Pinpoint the cell where the given text exists, returning its (x, y) midpoint coordinate. 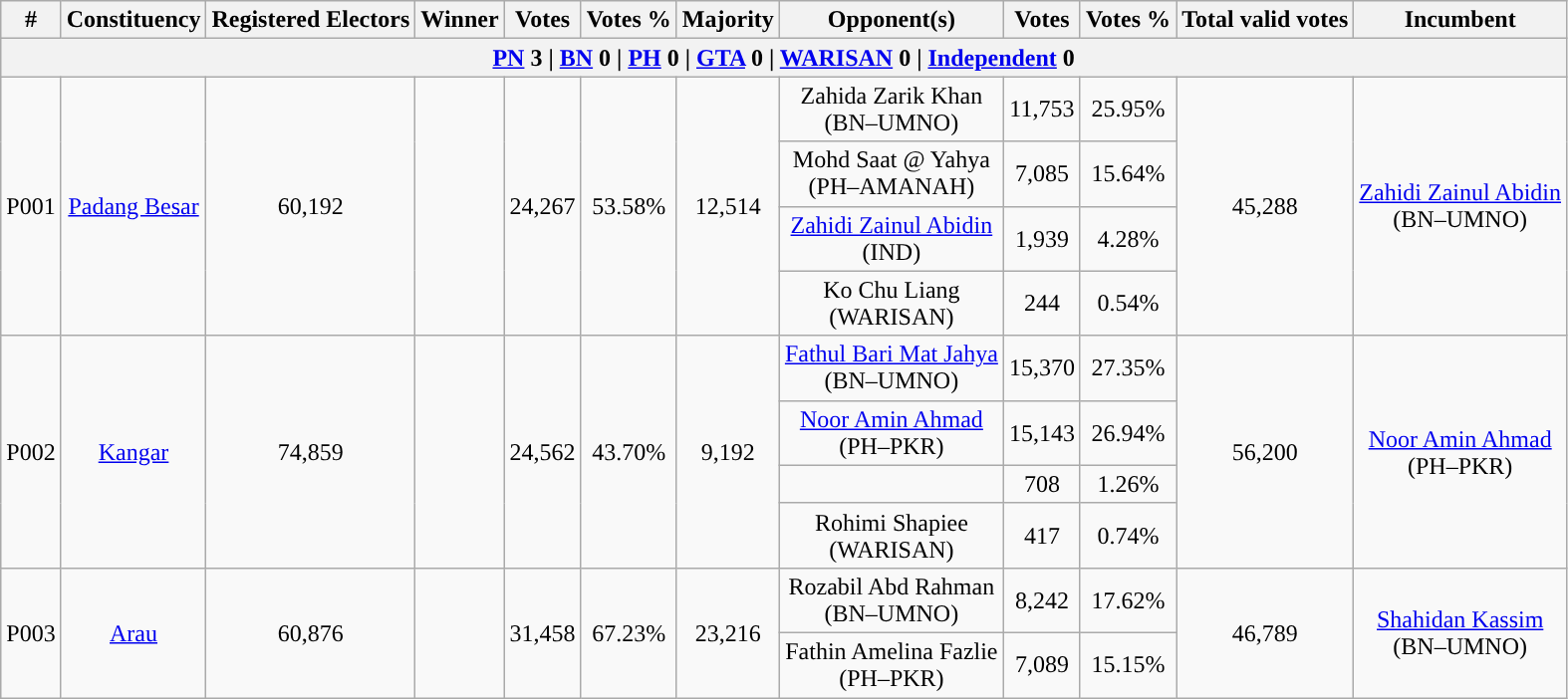
17.62% (1128, 599)
PN 3 | BN 0 | PH 0 | GTA 0 | WARISAN 0 | Independent 0 (784, 58)
Mohd Saat @ Yahya(PH–AMANAH) (891, 173)
P003 (31, 632)
27.35% (1128, 368)
24,267 (542, 206)
25.95% (1128, 110)
9,192 (727, 452)
1,939 (1042, 239)
31,458 (542, 632)
Zahidi Zainul Abidin(IND) (891, 239)
# (31, 20)
7,085 (1042, 173)
12,514 (727, 206)
15.64% (1128, 173)
4.28% (1128, 239)
60,876 (311, 632)
45,288 (1265, 206)
Rohimi Shapiee(WARISAN) (891, 536)
11,753 (1042, 110)
0.54% (1128, 303)
Total valid votes (1265, 20)
0.74% (1128, 536)
26.94% (1128, 432)
Arau (133, 632)
Rozabil Abd Rahman(BN–UMNO) (891, 599)
Zahidi Zainul Abidin(BN–UMNO) (1460, 206)
67.23% (629, 632)
Fathul Bari Mat Jahya(BN–UMNO) (891, 368)
417 (1042, 536)
Zahida Zarik Khan(BN–UMNO) (891, 110)
Majority (727, 20)
60,192 (311, 206)
Opponent(s) (891, 20)
1.26% (1128, 484)
15,143 (1042, 432)
15.15% (1128, 665)
P001 (31, 206)
Shahidan Kassim(BN–UMNO) (1460, 632)
Incumbent (1460, 20)
56,200 (1265, 452)
Winner (460, 20)
Ko Chu Liang(WARISAN) (891, 303)
23,216 (727, 632)
Padang Besar (133, 206)
24,562 (542, 452)
244 (1042, 303)
Kangar (133, 452)
43.70% (629, 452)
74,859 (311, 452)
Constituency (133, 20)
15,370 (1042, 368)
P002 (31, 452)
53.58% (629, 206)
Registered Electors (311, 20)
708 (1042, 484)
7,089 (1042, 665)
46,789 (1265, 632)
8,242 (1042, 599)
Fathin Amelina Fazlie(PH–PKR) (891, 665)
